Output the [x, y] coordinate of the center of the cell containing the given text.  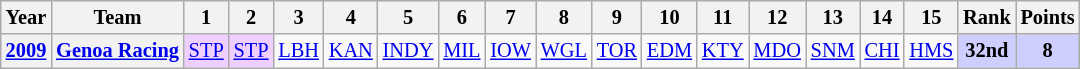
EDM [670, 51]
2 [252, 17]
2009 [26, 51]
5 [408, 17]
7 [510, 17]
KAN [351, 51]
10 [670, 17]
MDO [778, 51]
9 [617, 17]
3 [298, 17]
HMS [931, 51]
12 [778, 17]
TOR [617, 51]
Points [1048, 17]
KTY [723, 51]
MIL [462, 51]
4 [351, 17]
14 [882, 17]
1 [206, 17]
13 [833, 17]
Team [118, 17]
WGL [564, 51]
11 [723, 17]
LBH [298, 51]
CHI [882, 51]
6 [462, 17]
Year [26, 17]
32nd [986, 51]
15 [931, 17]
IOW [510, 51]
SNM [833, 51]
Genoa Racing [118, 51]
INDY [408, 51]
Rank [986, 17]
